Find where the given text appears and provide that cell's center as [x, y] coordinate. 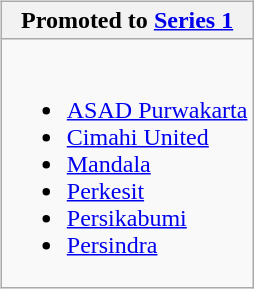
ASAD PurwakartaCimahi UnitedMandalaPerkesitPersikabumiPersindra [127, 163]
Promoted to Series 1 [127, 20]
